Detect which cell encompasses the target text, then output its (x, y) center coordinate. 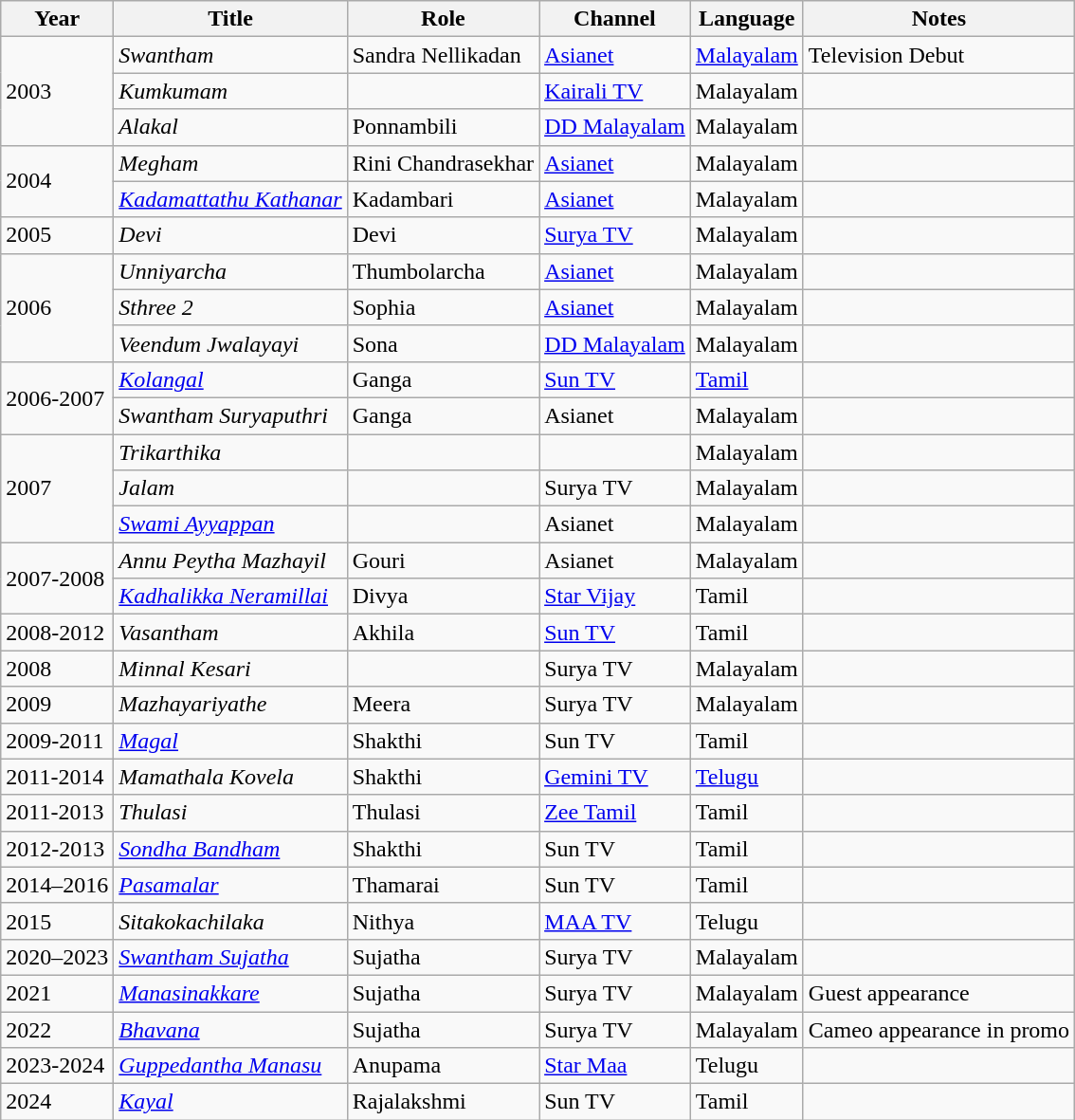
2021 (57, 993)
Unniyarcha (230, 271)
Sophia (443, 307)
2014–2016 (57, 885)
2015 (57, 921)
Anupama (443, 1066)
Guest appearance (938, 993)
Annu Peytha Mazhayil (230, 560)
2009 (57, 705)
2020–2023 (57, 957)
Rajalakshmi (443, 1102)
Swantham (230, 55)
Vasantham (230, 633)
Minnal Kesari (230, 669)
Swami Ayyappan (230, 524)
Kadhalikka Neramillai (230, 597)
Star Vijay (615, 597)
Bhavana (230, 1029)
2006 (57, 307)
Television Debut (938, 55)
Manasinakkare (230, 993)
Notes (938, 19)
Role (443, 19)
Mamathala Kovela (230, 777)
Rini Chandrasekhar (443, 163)
Swantham Suryaputhri (230, 415)
2005 (57, 235)
Guppedantha Manasu (230, 1066)
2022 (57, 1029)
Thumbolarcha (443, 271)
2011-2014 (57, 777)
Sona (443, 343)
Megham (230, 163)
Channel (615, 19)
Divya (443, 597)
Alakal (230, 127)
Nithya (443, 921)
2012-2013 (57, 849)
Title (230, 19)
2007-2008 (57, 578)
2003 (57, 91)
2006-2007 (57, 397)
Gemini TV (615, 777)
Kairali TV (615, 91)
Swantham Sujatha (230, 957)
Veendum Jwalayayi (230, 343)
MAA TV (615, 921)
Meera (443, 705)
Thamarai (443, 885)
2011-2013 (57, 813)
2007 (57, 488)
2009-2011 (57, 741)
Kadambari (443, 199)
2008-2012 (57, 633)
2024 (57, 1102)
Star Maa (615, 1066)
Gouri (443, 560)
2008 (57, 669)
Akhila (443, 633)
Year (57, 19)
Sthree 2 (230, 307)
Sondha Bandham (230, 849)
Pasamalar (230, 885)
Mazhayariyathe (230, 705)
Ponnambili (443, 127)
Zee Tamil (615, 813)
Magal (230, 741)
Kolangal (230, 379)
Kumkumam (230, 91)
Kadamattathu Kathanar (230, 199)
Kayal (230, 1102)
Cameo appearance in promo (938, 1029)
Jalam (230, 488)
2023-2024 (57, 1066)
Trikarthika (230, 452)
Sitakokachilaka (230, 921)
Language (747, 19)
2004 (57, 181)
Sandra Nellikadan (443, 55)
